For the text-containing cell, return its midpoint in [x, y] coordinate format. 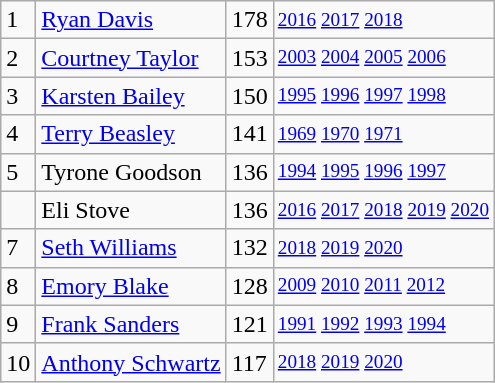
150 [250, 96]
Emory Blake [131, 286]
Terry Beasley [131, 134]
1995 1996 1997 1998 [383, 96]
7 [18, 248]
Karsten Bailey [131, 96]
141 [250, 134]
8 [18, 286]
Ryan Davis [131, 20]
2003 2004 2005 2006 [383, 58]
Seth Williams [131, 248]
2016 2017 2018 [383, 20]
Frank Sanders [131, 324]
2 [18, 58]
Tyrone Goodson [131, 172]
128 [250, 286]
153 [250, 58]
4 [18, 134]
Eli Stove [131, 210]
Anthony Schwartz [131, 362]
2016 2017 2018 2019 2020 [383, 210]
132 [250, 248]
2009 2010 2011 2012 [383, 286]
178 [250, 20]
1994 1995 1996 1997 [383, 172]
1991 1992 1993 1994 [383, 324]
9 [18, 324]
117 [250, 362]
121 [250, 324]
3 [18, 96]
Courtney Taylor [131, 58]
1969 1970 1971 [383, 134]
5 [18, 172]
10 [18, 362]
1 [18, 20]
